Provide the (x, y) coordinate of the cell's center where the given text is located.  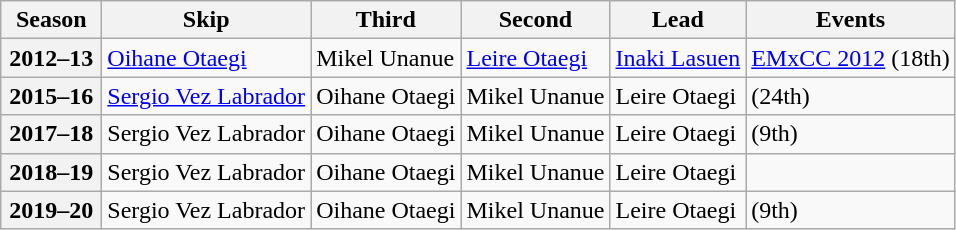
EMxCC 2012 (18th) (851, 58)
Inaki Lasuen (678, 58)
2018–19 (52, 172)
2015–16 (52, 96)
2017–18 (52, 134)
Lead (678, 20)
Third (386, 20)
Events (851, 20)
Season (52, 20)
Skip (206, 20)
2012–13 (52, 58)
Second (536, 20)
(24th) (851, 96)
2019–20 (52, 210)
